Extract the [X, Y] coordinate from the center of the cell holding the provided text.  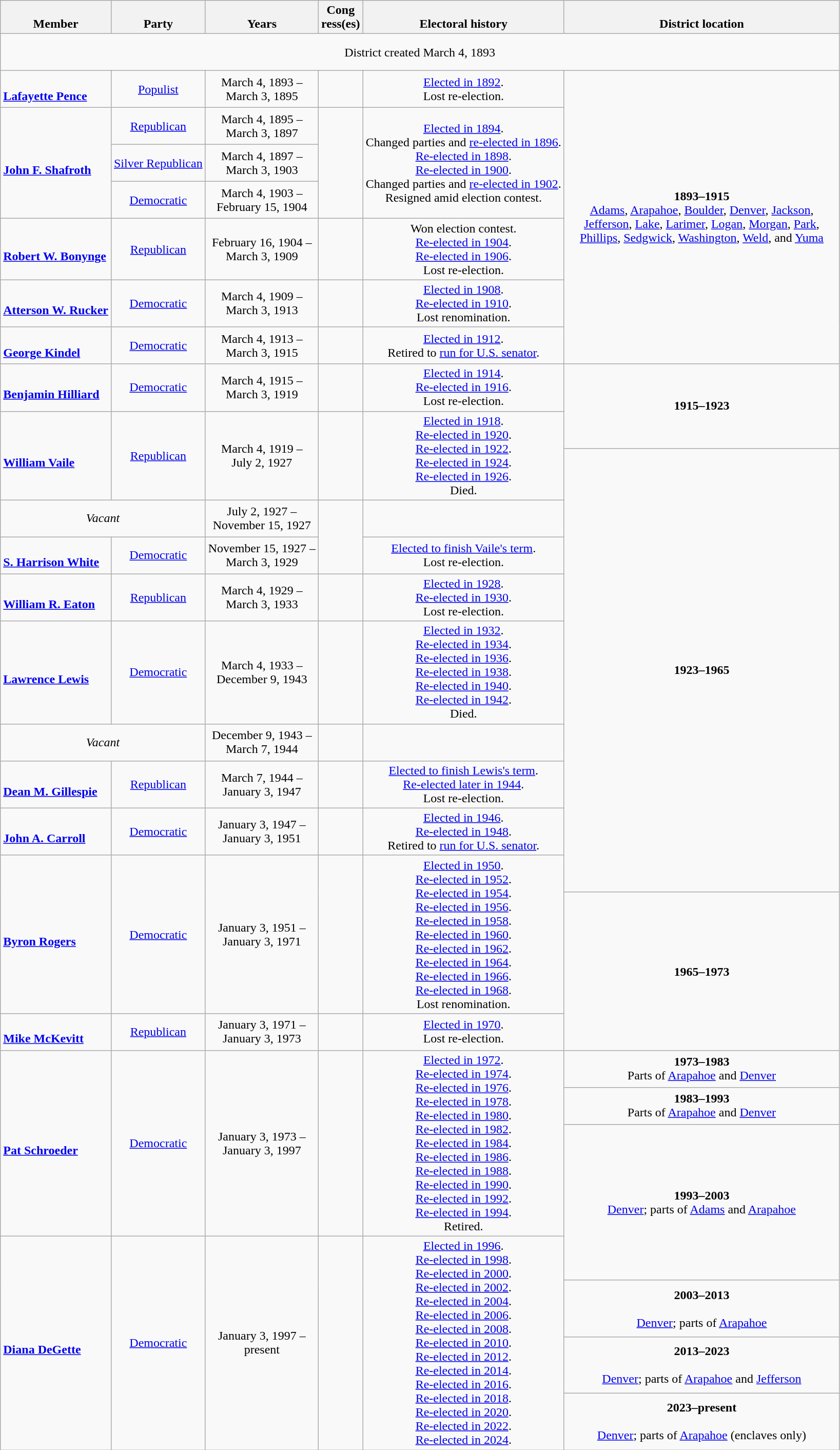
Mike McKevitt [56, 1032]
Elected in 1918.Re-elected in 1920.Re-elected in 1922.Re-elected in 1924.Re-elected in 1926.Died. [463, 456]
Elected in 1932.Re-elected in 1934.Re-elected in 1936.Re-elected in 1938.Re-elected in 1940.Re-elected in 1942.Died. [463, 672]
Lawrence Lewis [56, 672]
Elected to finish Vaile's term.Lost re-election. [463, 555]
Elected in 1970.Lost re-election. [463, 1032]
George Kindel [56, 345]
Diana DeGette [56, 1343]
March 4, 1897 –March 3, 1903 [262, 163]
March 4, 1903 –February 15, 1904 [262, 200]
Elected to finish Lewis's term.Re-elected later in 1944.Lost re-election. [463, 784]
Dean M. Gillespie [56, 784]
March 4, 1893 –March 3, 1895 [262, 89]
1923–1965 [701, 670]
1915–1923 [701, 406]
Years [262, 17]
March 4, 1909 –March 3, 1913 [262, 303]
December 9, 1943 –March 7, 1944 [262, 742]
Pat Schroeder [56, 1143]
January 3, 1951 –January 3, 1971 [262, 934]
1893–1915Adams, Arapahoe, Boulder, Denver, Jackson, Jefferson, Lake, Larimer, Logan, Morgan, Park, Phillips, Sedgwick, Washington, Weld, and Yuma [701, 218]
January 3, 1997 –present [262, 1343]
Congress(es) [341, 17]
Elected in 1928.Re-elected in 1930.Lost re-election. [463, 597]
March 7, 1944 –January 3, 1947 [262, 784]
Electoral history [463, 17]
March 4, 1929 –March 3, 1933 [262, 597]
Lafayette Pence [56, 89]
William R. Eaton [56, 597]
2023–presentDenver; parts of Arapahoe (enclaves only) [701, 1421]
January 3, 1971 –January 3, 1973 [262, 1032]
Populist [158, 89]
1983–1993Parts of Arapahoe and Denver [701, 1106]
Elected in 1908.Re-elected in 1910.Lost renomination. [463, 303]
January 3, 1973 –January 3, 1997 [262, 1143]
Byron Rogers [56, 934]
1965–1973 [701, 971]
John F. Shafroth [56, 163]
District created March 4, 1893 [420, 52]
1993–2003Denver; parts of Adams and Arapahoe [701, 1202]
Robert W. Bonynge [56, 249]
Elected in 1912.Retired to run for U.S. senator. [463, 345]
March 4, 1919 –July 2, 1927 [262, 456]
Elected in 1946.Re-elected in 1948.Retired to run for U.S. senator. [463, 832]
March 4, 1913 –March 3, 1915 [262, 345]
July 2, 1927 –November 15, 1927 [262, 518]
Party [158, 17]
Benjamin Hilliard [56, 388]
November 15, 1927 –March 3, 1929 [262, 555]
Elected in 1892.Lost re-election. [463, 89]
Member [56, 17]
Won election contest.Re-elected in 1904.Re-elected in 1906.Lost re-election. [463, 249]
February 16, 1904 –March 3, 1909 [262, 249]
Atterson W. Rucker [56, 303]
2003–2013Denver; parts of Arapahoe [701, 1308]
2013–2023Denver; parts of Arapahoe and Jefferson [701, 1365]
March 4, 1915 –March 3, 1919 [262, 388]
March 4, 1895 –March 3, 1897 [262, 126]
S. Harrison White [56, 555]
District location [701, 17]
March 4, 1933 –December 9, 1943 [262, 672]
Elected in 1914.Re-elected in 1916.Lost re-election. [463, 388]
1973–1983Parts of Arapahoe and Denver [701, 1069]
John A. Carroll [56, 832]
January 3, 1947 –January 3, 1951 [262, 832]
William Vaile [56, 456]
Silver Republican [158, 163]
